Capture the cell that displays the provided text and extract its [X, Y] central coordinate. 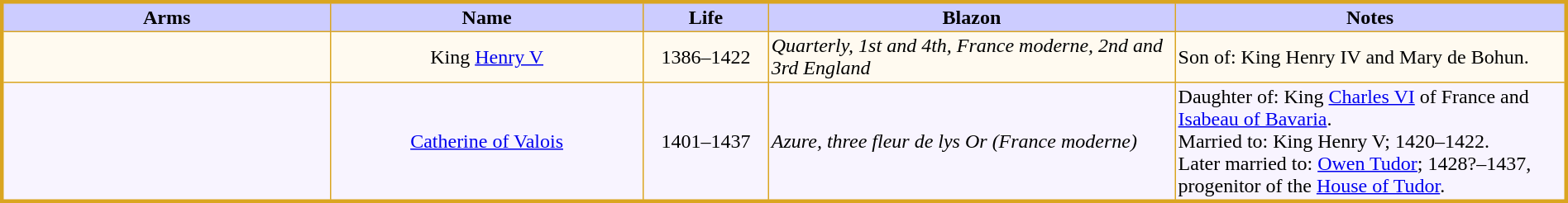
Catherine of Valois [486, 142]
1401–1437 [706, 142]
King Henry V [486, 57]
Blazon [972, 17]
Name [486, 17]
Quarterly, 1st and 4th, France moderne, 2nd and 3rd England [972, 57]
Notes [1371, 17]
Arms [165, 17]
1386–1422 [706, 57]
Azure, three fleur de lys Or (France moderne) [972, 142]
Son of: King Henry IV and Mary de Bohun. [1371, 57]
Life [706, 17]
